Detect which cell encompasses the target text, then output its (x, y) center coordinate. 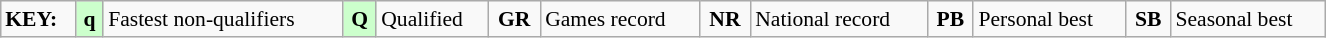
Fastest non-qualifiers (223, 19)
PB (950, 19)
q (90, 19)
SB (1148, 19)
Games record (620, 19)
GR (514, 19)
Q (360, 19)
NR (725, 19)
National record (838, 19)
Personal best (1049, 19)
Seasonal best (1248, 19)
Qualified (432, 19)
KEY: (38, 19)
